From the cell containing the given text, extract its center point as [X, Y] coordinate. 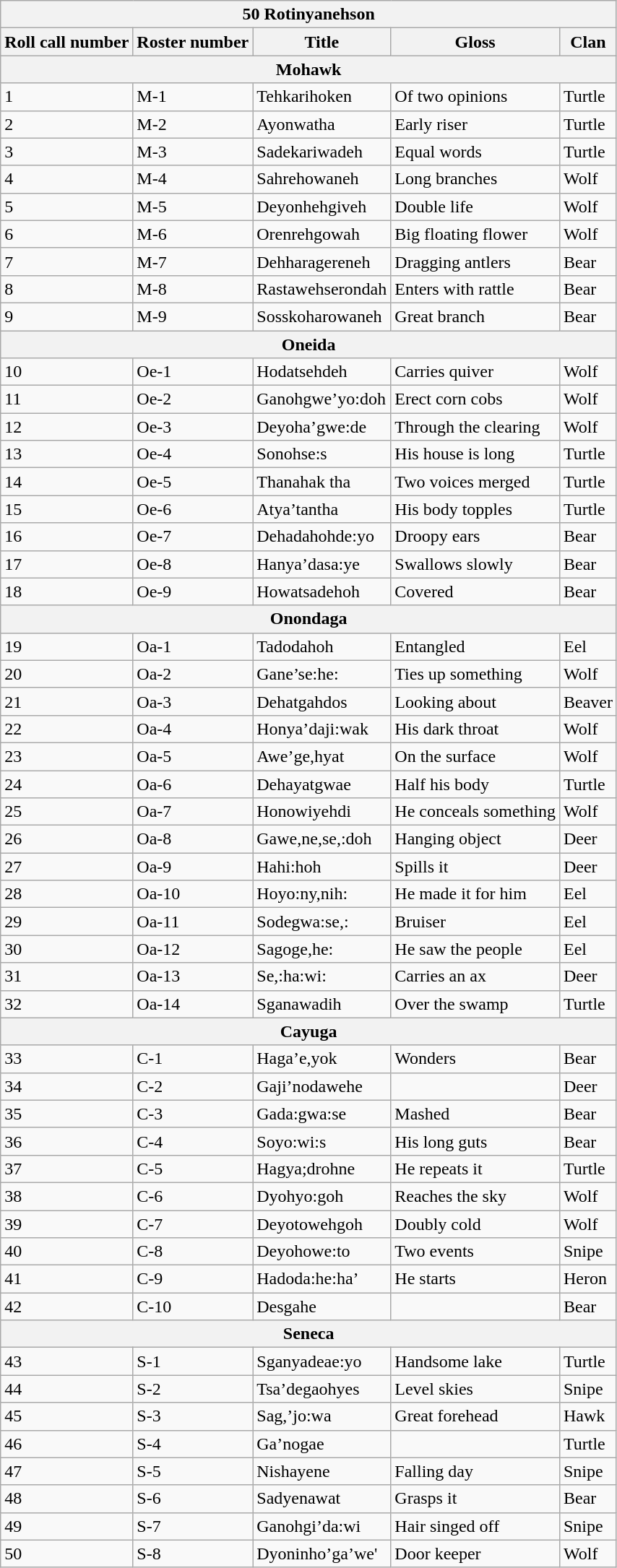
Sagoge,he: [322, 949]
Title [322, 42]
13 [66, 454]
Oe-7 [193, 537]
His body topples [475, 509]
Oa-3 [193, 701]
Awe’ge,hyat [322, 756]
Double life [475, 207]
24 [66, 784]
Bruiser [475, 922]
Swallows slowly [475, 564]
M-1 [193, 97]
M-9 [193, 316]
Sadyenawat [322, 1499]
Grasps it [475, 1499]
Oe-8 [193, 564]
Rastawehserondah [322, 289]
Se,:ha:wi: [322, 976]
Dehatgahdos [322, 701]
Clan [588, 42]
48 [66, 1499]
M-6 [193, 234]
18 [66, 592]
37 [66, 1169]
M-8 [193, 289]
Cayuga [309, 1031]
Ga’nogae [322, 1444]
Dyohyo:goh [322, 1196]
Sosskoharowaneh [322, 316]
Oa-5 [193, 756]
2 [66, 124]
Oe-9 [193, 592]
Deyonhehgiveh [322, 207]
Ganohgwe’yo:doh [322, 399]
C-3 [193, 1114]
Deyoha’gwe:de [322, 427]
Hanging object [475, 839]
C-2 [193, 1086]
Oe-4 [193, 454]
Great branch [475, 316]
Sahrehowaneh [322, 179]
Oa-2 [193, 674]
39 [66, 1224]
42 [66, 1307]
S-2 [193, 1389]
Oe-3 [193, 427]
6 [66, 234]
Dehharagereneh [322, 261]
Deyotowehgoh [322, 1224]
C-9 [193, 1279]
11 [66, 399]
7 [66, 261]
His house is long [475, 454]
Great forehead [475, 1416]
Sag,’jo:wa [322, 1416]
Two events [475, 1252]
Sadekariwadeh [322, 152]
17 [66, 564]
Oa-13 [193, 976]
Beaver [588, 701]
Honowiyehdi [322, 812]
47 [66, 1471]
Hair singed off [475, 1526]
C-10 [193, 1307]
Equal words [475, 152]
Orenrehgowah [322, 234]
Ayonwatha [322, 124]
Oa-1 [193, 646]
30 [66, 949]
Oa-4 [193, 729]
Hagya;drohne [322, 1169]
Wonders [475, 1059]
Onondaga [309, 619]
Tehkarihoken [322, 97]
32 [66, 1004]
He starts [475, 1279]
Droopy ears [475, 537]
M-5 [193, 207]
19 [66, 646]
3 [66, 152]
He made it for him [475, 894]
Gaji’nodawehe [322, 1086]
Mashed [475, 1114]
45 [66, 1416]
Deyohowe:to [322, 1252]
Dehadahohde:yo [322, 537]
Oe-6 [193, 509]
S-8 [193, 1554]
Roll call number [66, 42]
Falling day [475, 1471]
Over the swamp [475, 1004]
Looking about [475, 701]
Thanahak tha [322, 482]
Gane’se:he: [322, 674]
34 [66, 1086]
Gada:gwa:se [322, 1114]
S-3 [193, 1416]
Heron [588, 1279]
Oa-6 [193, 784]
38 [66, 1196]
1 [66, 97]
Sonohse:s [322, 454]
S-1 [193, 1361]
C-5 [193, 1169]
S-7 [193, 1526]
Oa-10 [193, 894]
Through the clearing [475, 427]
5 [66, 207]
Dyoninho’ga’we' [322, 1554]
9 [66, 316]
Oa-11 [193, 922]
Oa-8 [193, 839]
16 [66, 537]
He saw the people [475, 949]
M-2 [193, 124]
M-3 [193, 152]
Enters with rattle [475, 289]
Doubly cold [475, 1224]
Big floating flower [475, 234]
25 [66, 812]
Oa-7 [193, 812]
Hawk [588, 1416]
8 [66, 289]
Seneca [309, 1334]
Ganohgi’da:wi [322, 1526]
44 [66, 1389]
26 [66, 839]
C-6 [193, 1196]
Haga’e,yok [322, 1059]
C-8 [193, 1252]
Sganawadih [322, 1004]
36 [66, 1141]
12 [66, 427]
Atya’tantha [322, 509]
31 [66, 976]
C-7 [193, 1224]
Oa-14 [193, 1004]
15 [66, 509]
28 [66, 894]
Dragging antlers [475, 261]
Dehayatgwae [322, 784]
His long guts [475, 1141]
23 [66, 756]
Covered [475, 592]
Oe-2 [193, 399]
41 [66, 1279]
Reaches the sky [475, 1196]
S-4 [193, 1444]
C-1 [193, 1059]
46 [66, 1444]
Gloss [475, 42]
Of two opinions [475, 97]
On the surface [475, 756]
20 [66, 674]
40 [66, 1252]
Half his body [475, 784]
Roster number [193, 42]
50 Rotinyanehson [309, 14]
29 [66, 922]
Tadodahoh [322, 646]
Soyo:wi:s [322, 1141]
Early riser [475, 124]
M-7 [193, 261]
21 [66, 701]
Ties up something [475, 674]
49 [66, 1526]
Spills it [475, 867]
C-4 [193, 1141]
Honya’daji:wak [322, 729]
10 [66, 372]
Oe-5 [193, 482]
Hanya’dasa:ye [322, 564]
50 [66, 1554]
S-5 [193, 1471]
35 [66, 1114]
Howatsadehoh [322, 592]
Door keeper [475, 1554]
Sganyadeae:yo [322, 1361]
Desgahe [322, 1307]
Level skies [475, 1389]
M-4 [193, 179]
S-6 [193, 1499]
His dark throat [475, 729]
Sodegwa:se,: [322, 922]
Tsa’degaohyes [322, 1389]
43 [66, 1361]
Carries an ax [475, 976]
Handsome lake [475, 1361]
4 [66, 179]
He repeats it [475, 1169]
Erect corn cobs [475, 399]
Hadoda:he:ha’ [322, 1279]
27 [66, 867]
Hahi:hoh [322, 867]
Oneida [309, 345]
33 [66, 1059]
Long branches [475, 179]
Oe-1 [193, 372]
Hodatsehdeh [322, 372]
He conceals something [475, 812]
Hoyo:ny,nih: [322, 894]
Carries quiver [475, 372]
Oa-9 [193, 867]
Two voices merged [475, 482]
Entangled [475, 646]
Gawe,ne,se,:doh [322, 839]
14 [66, 482]
Nishayene [322, 1471]
Mohawk [309, 69]
22 [66, 729]
Oa-12 [193, 949]
